Scan for the cell matching the given text and deliver its [x, y] coordinate at center. 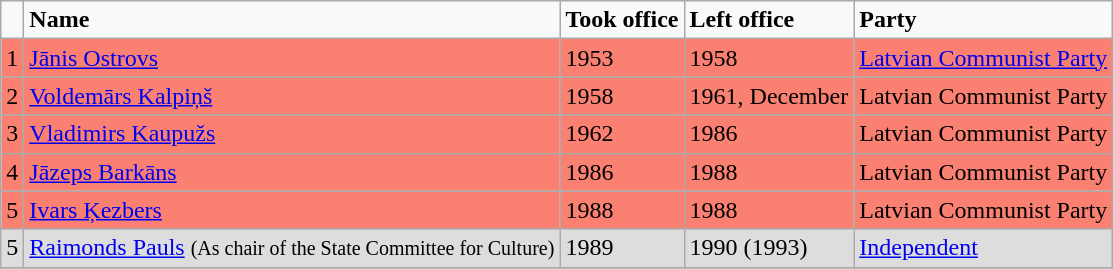
Raimonds Pauls (As chair of the State Committee for Culture) [292, 248]
Name [292, 20]
Jāzeps Barkāns [292, 172]
1962 [622, 134]
1 [12, 58]
Left office [769, 20]
Party [984, 20]
Jānis Ostrovs [292, 58]
4 [12, 172]
Vladimirs Kaupužs [292, 134]
Ivars Ķezbers [292, 210]
1953 [622, 58]
3 [12, 134]
1961, December [769, 96]
Independent [984, 248]
2 [12, 96]
Took office [622, 20]
1990 (1993) [769, 248]
Voldemārs Kalpiņš [292, 96]
1989 [622, 248]
